Capture the cell that displays the provided text and extract its [X, Y] central coordinate. 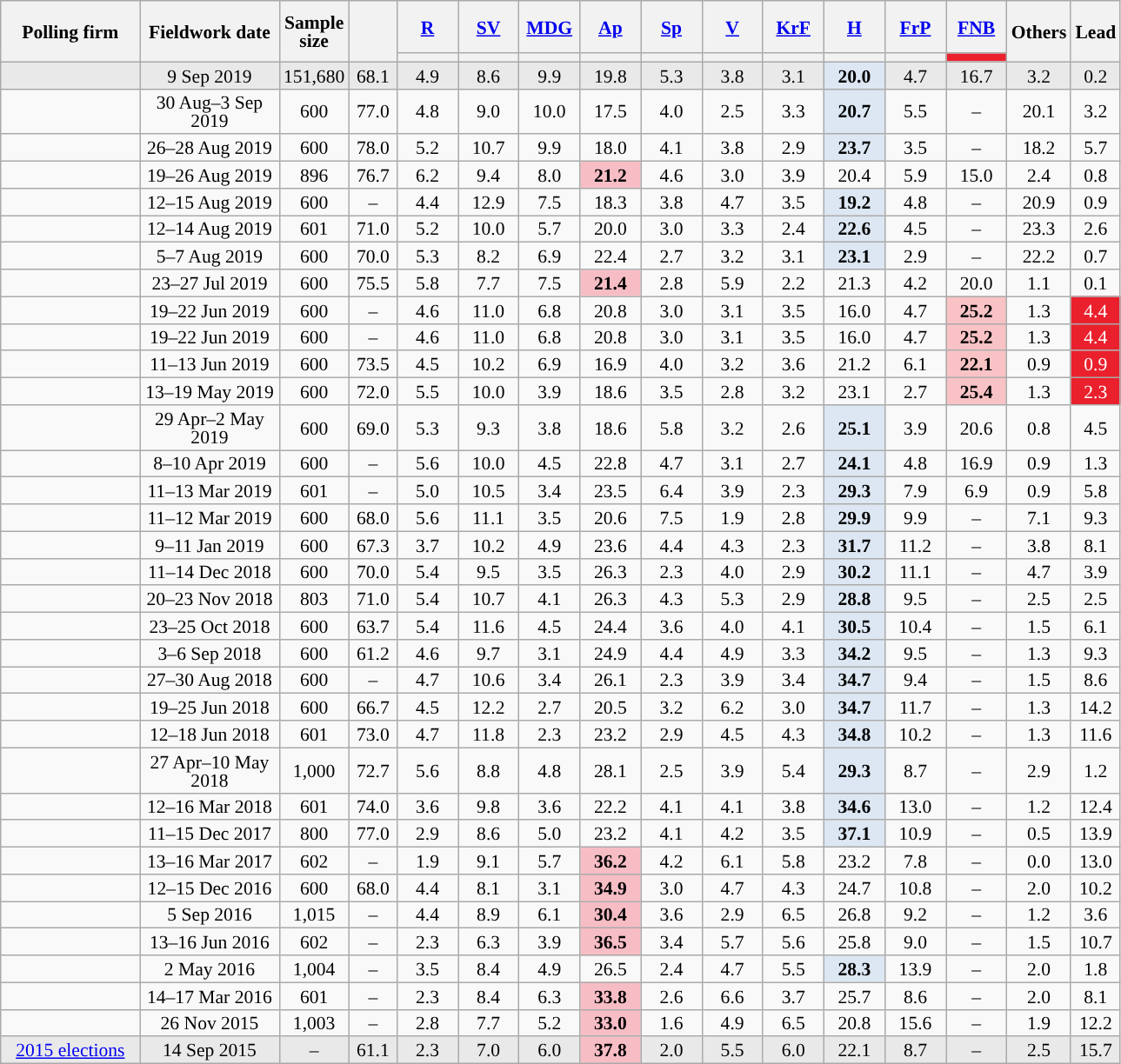
29 Apr–2 May 2019 [210, 428]
13–19 May 2019 [210, 391]
10.8 [915, 888]
11–13 Jun 2019 [210, 365]
6.4 [671, 490]
36.5 [611, 942]
0.0 [1039, 861]
1.6 [671, 1022]
27–30 Aug 2018 [210, 680]
11–15 Dec 2017 [210, 835]
8.2 [489, 256]
7.8 [915, 861]
8.0 [550, 176]
1,000 [314, 770]
1,015 [314, 914]
12–16 Mar 2018 [210, 807]
34.2 [854, 654]
22.8 [611, 464]
37.1 [854, 835]
20.9 [1039, 202]
34.9 [611, 888]
26.1 [611, 680]
19–26 Aug 2019 [210, 176]
5 Sep 2016 [210, 914]
20.7 [854, 111]
15.7 [1096, 1050]
23.5 [611, 490]
Samplesize [314, 31]
Polling firm [70, 31]
11–14 Dec 2018 [210, 572]
803 [314, 600]
3–6 Sep 2018 [210, 654]
FNB [977, 27]
73.5 [372, 365]
12.9 [489, 202]
11.2 [915, 544]
9.7 [489, 654]
MDG [550, 27]
11.8 [489, 734]
26 Nov 2015 [210, 1022]
69.0 [372, 428]
H [854, 27]
R [427, 27]
27 Apr–10 May 2018 [210, 770]
23–27 Jul 2019 [210, 283]
12–18 Jun 2018 [210, 734]
12–15 Dec 2016 [210, 888]
10.6 [489, 680]
Others [1039, 31]
75.5 [372, 283]
67.3 [372, 544]
28.8 [854, 600]
V [732, 27]
23.6 [611, 544]
34.8 [854, 734]
9–11 Jan 2019 [210, 544]
26–28 Aug 2019 [210, 148]
1,003 [314, 1022]
SV [489, 27]
25.1 [854, 428]
78.0 [372, 148]
9.2 [915, 914]
9 Sep 2019 [210, 75]
30.4 [611, 914]
76.7 [372, 176]
72.0 [372, 391]
16.7 [977, 75]
2015 elections [70, 1050]
26.5 [611, 968]
20.4 [854, 176]
31.7 [854, 544]
12–14 Aug 2019 [210, 229]
10.9 [915, 835]
1,004 [314, 968]
19–25 Jun 2018 [210, 708]
30.5 [854, 626]
74.0 [372, 807]
151,680 [314, 75]
FrP [915, 27]
25.4 [977, 391]
KrF [793, 27]
0.2 [1096, 75]
14 Sep 2015 [210, 1050]
11–13 Mar 2019 [210, 490]
24.7 [854, 888]
18.3 [611, 202]
2 May 2016 [210, 968]
23–25 Oct 2018 [210, 626]
7.9 [915, 490]
10.4 [915, 626]
30 Aug–3 Sep 2019 [210, 111]
7.0 [489, 1050]
66.7 [372, 708]
28.3 [854, 968]
1.1 [1039, 283]
6.6 [732, 996]
0.7 [1096, 256]
11.7 [915, 708]
23.3 [1039, 229]
13–16 Jun 2016 [210, 942]
12.4 [1096, 807]
18.2 [1039, 148]
37.8 [611, 1050]
12–15 Aug 2019 [210, 202]
24.9 [611, 654]
25.8 [854, 942]
24.1 [854, 464]
800 [314, 835]
9.1 [489, 861]
36.2 [611, 861]
34.6 [854, 807]
19.2 [854, 202]
10.5 [489, 490]
72.7 [372, 770]
5–7 Aug 2019 [210, 256]
33.0 [611, 1022]
23.7 [854, 148]
30.2 [854, 572]
896 [314, 176]
63.7 [372, 626]
18.0 [611, 148]
20–23 Nov 2018 [210, 600]
15.6 [915, 1022]
Ap [611, 27]
26.8 [854, 914]
Lead [1096, 31]
8.8 [489, 770]
7.1 [1039, 518]
61.1 [372, 1050]
21.4 [611, 283]
29.9 [854, 518]
28.1 [611, 770]
68.1 [372, 75]
2.2 [793, 283]
1.8 [1096, 968]
11–12 Mar 2019 [210, 518]
33.8 [611, 996]
13–16 Mar 2017 [210, 861]
0.5 [1039, 835]
Fieldwork date [210, 31]
14.2 [1096, 708]
22.4 [611, 256]
19.8 [611, 75]
17.5 [611, 111]
15.0 [977, 176]
21.3 [854, 283]
22.6 [854, 229]
0.1 [1096, 283]
9.8 [489, 807]
14–17 Mar 2016 [210, 996]
8–10 Apr 2019 [210, 464]
8.9 [489, 914]
73.0 [372, 734]
Sp [671, 27]
20.1 [1039, 111]
24.4 [611, 626]
20.5 [611, 708]
25.7 [854, 996]
61.2 [372, 654]
